Scan for the cell matching the given text and deliver its (X, Y) coordinate at center. 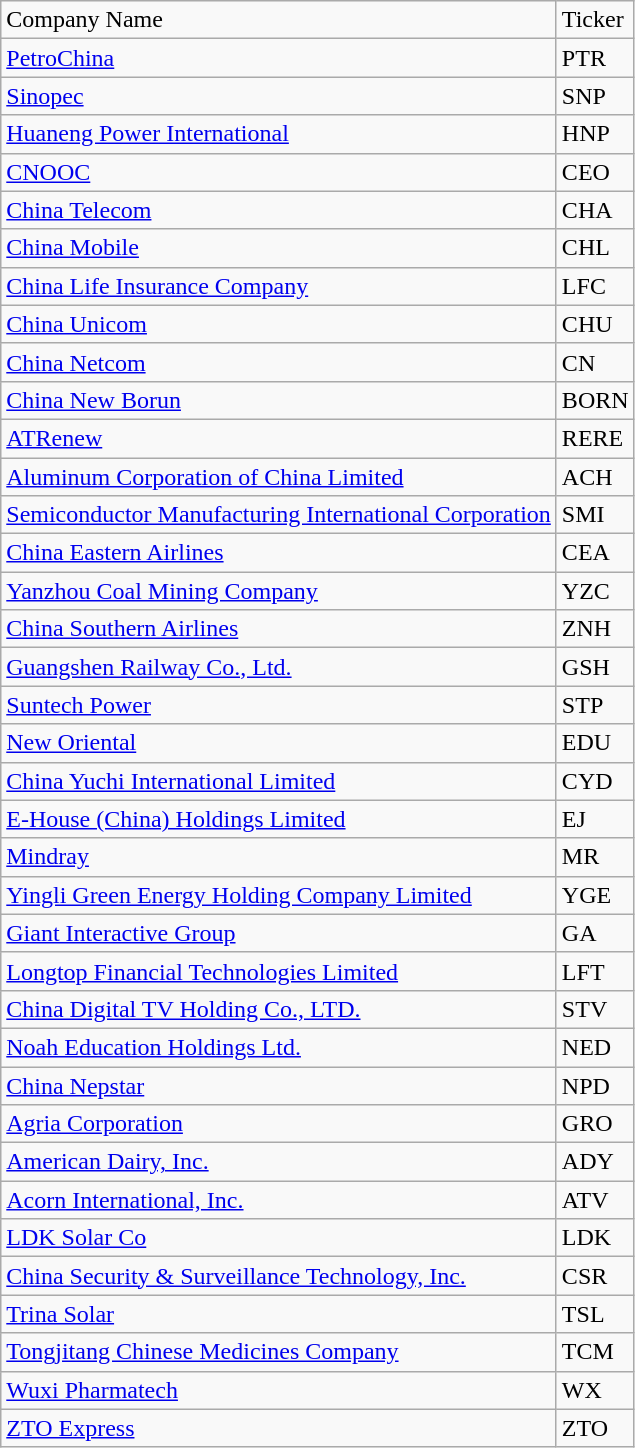
PTR (595, 58)
NPD (595, 1085)
CEO (595, 172)
ZTO (595, 1428)
PetroChina (279, 58)
China Digital TV Holding Co., LTD. (279, 1009)
American Dairy, Inc. (279, 1162)
SMI (595, 515)
CHL (595, 248)
Agria Corporation (279, 1124)
Tongjitang Chinese Medicines Company (279, 1352)
LDK Solar Co (279, 1238)
CHA (595, 210)
TSL (595, 1314)
RERE (595, 438)
Sinopec (279, 96)
Noah Education Holdings Ltd. (279, 1047)
LFT (595, 971)
China Southern Airlines (279, 629)
CNOOC (279, 172)
China Nepstar (279, 1085)
WX (595, 1390)
CN (595, 362)
YZC (595, 591)
GSH (595, 667)
China Security & Surveillance Technology, Inc. (279, 1276)
CSR (595, 1276)
LDK (595, 1238)
China Eastern Airlines (279, 553)
China New Borun (279, 400)
Suntech Power (279, 705)
Trina Solar (279, 1314)
STP (595, 705)
ADY (595, 1162)
SNP (595, 96)
TCM (595, 1352)
GRO (595, 1124)
Company Name (279, 20)
Longtop Financial Technologies Limited (279, 971)
China Life Insurance Company (279, 286)
CYD (595, 781)
Mindray (279, 857)
Yingli Green Energy Holding Company Limited (279, 895)
ZTO Express (279, 1428)
Aluminum Corporation of China Limited (279, 477)
YGE (595, 895)
Semiconductor Manufacturing International Corporation (279, 515)
Wuxi Pharmatech (279, 1390)
ZNH (595, 629)
BORN (595, 400)
Ticker (595, 20)
China Mobile (279, 248)
NED (595, 1047)
HNP (595, 134)
ATRenew (279, 438)
China Telecom (279, 210)
STV (595, 1009)
China Yuchi International Limited (279, 781)
China Unicom (279, 324)
CEA (595, 553)
Acorn International, Inc. (279, 1200)
MR (595, 857)
Huaneng Power International (279, 134)
China Netcom (279, 362)
LFC (595, 286)
Giant Interactive Group (279, 933)
E-House (China) Holdings Limited (279, 819)
ATV (595, 1200)
EDU (595, 743)
EJ (595, 819)
New Oriental (279, 743)
Guangshen Railway Co., Ltd. (279, 667)
ACH (595, 477)
CHU (595, 324)
GA (595, 933)
Yanzhou Coal Mining Company (279, 591)
